Return the (X, Y) coordinate for the center point of the cell that contains the specified text.  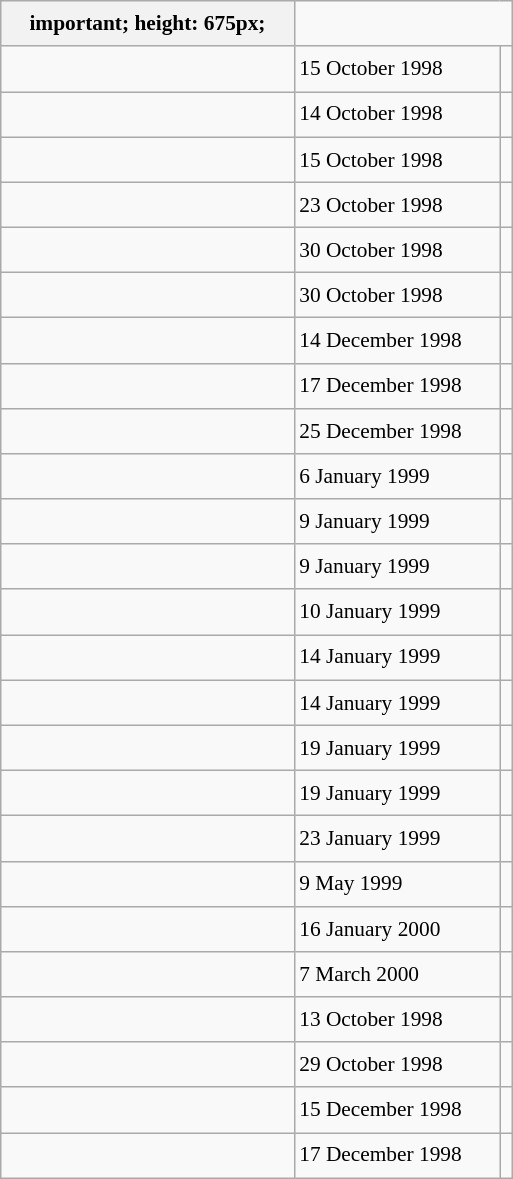
6 January 1999 (397, 476)
10 January 1999 (397, 612)
7 March 2000 (397, 974)
25 December 1998 (397, 430)
23 January 1999 (397, 838)
15 December 1998 (397, 1110)
important; height: 675px; (148, 24)
14 December 1998 (397, 340)
16 January 2000 (397, 928)
14 October 1998 (397, 114)
23 October 1998 (397, 204)
9 May 1999 (397, 884)
13 October 1998 (397, 1020)
29 October 1998 (397, 1064)
